Provide the (x, y) coordinate of the cell's center where the given text is located.  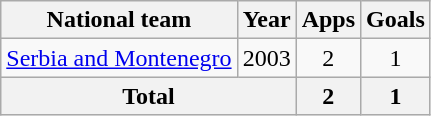
Total (148, 96)
National team (119, 20)
2003 (266, 58)
Year (266, 20)
Serbia and Montenegro (119, 58)
Goals (396, 20)
Apps (328, 20)
